For the text-containing cell, return its midpoint in (X, Y) coordinate format. 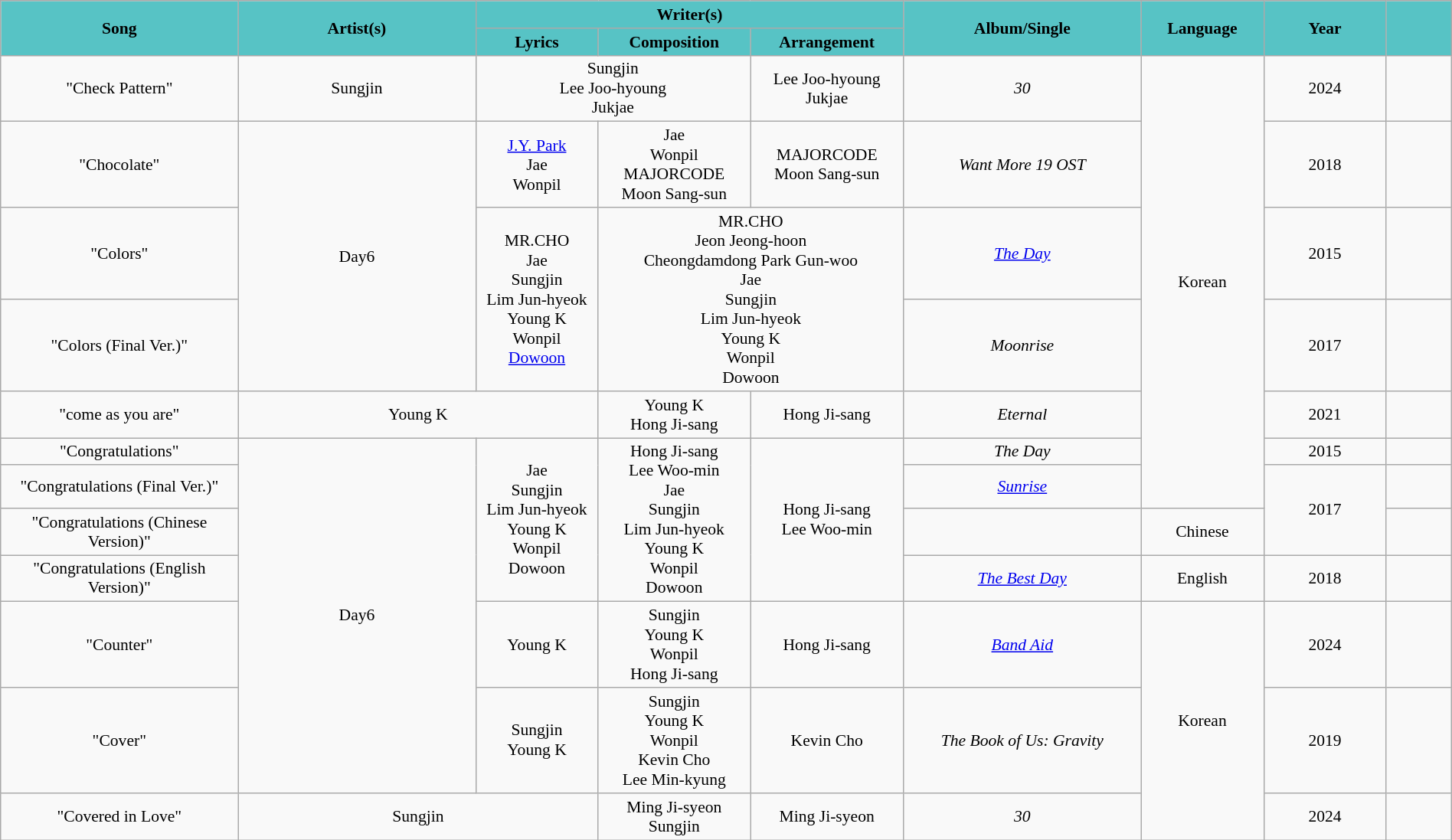
2021 (1325, 413)
"Counter" (119, 645)
SungjinYoung K (537, 740)
Composition (674, 41)
"Chocolate" (119, 165)
Hong Ji-sangLee Woo-minJaeSungjinLim Jun-hyeokYoung KWonpilDowoon (674, 520)
2019 (1325, 740)
The Best Day (1022, 577)
JaeWonpilMAJORCODEMoon Sang-sun (674, 165)
Lyrics (537, 41)
"Check Pattern" (119, 89)
Sunrise (1022, 486)
Lee Joo-hyoungJukjae (827, 89)
Hong Ji-sangLee Woo-min (827, 520)
Moonrise (1022, 345)
SungjinYoung KWonpilKevin ChoLee Min-kyung (674, 740)
Arrangement (827, 41)
"Colors (Final Ver.)" (119, 345)
Language (1202, 28)
Band Aid (1022, 645)
Year (1325, 28)
Writer(s) (689, 15)
"Congratulations" (119, 452)
Eternal (1022, 413)
MR.CHOJeon Jeong-hoonCheongdamdong Park Gun-wooJaeSungjinLim Jun-hyeokYoung KWonpilDowoon (751, 299)
J.Y. ParkJaeWonpil (537, 165)
Ming Ji-syeonSungjin (674, 816)
English (1202, 577)
Young KHong Ji-sang (674, 413)
Kevin Cho (827, 740)
Artist(s) (357, 28)
"Covered in Love" (119, 816)
"come as you are" (119, 413)
Ming Ji-syeon (827, 816)
Chinese (1202, 531)
"Colors" (119, 253)
"Congratulations (Chinese Version)" (119, 531)
Album/Single (1022, 28)
SungjinYoung KWonpilHong Ji-sang (674, 645)
SungjinLee Joo-hyoungJukjae (613, 89)
JaeSungjinLim Jun-hyeokYoung KWonpilDowoon (537, 520)
MAJORCODEMoon Sang-sun (827, 165)
"Cover" (119, 740)
MR.CHOJaeSungjinLim Jun-hyeokYoung KWonpilDowoon (537, 299)
Song (119, 28)
"Congratulations (English Version)" (119, 577)
"Congratulations (Final Ver.)" (119, 486)
Want More 19 OST (1022, 165)
The Book of Us: Gravity (1022, 740)
